Output the (X, Y) coordinate of the center of the cell containing the given text.  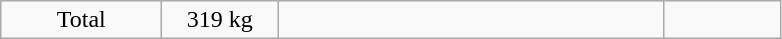
319 kg (220, 20)
Total (82, 20)
